Search for the cell housing the specified text and yield its (x, y) center coordinate. 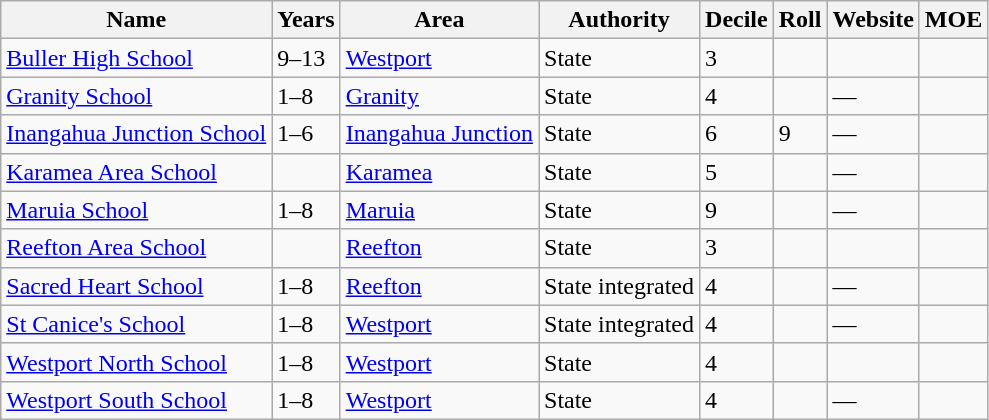
Inangahua Junction School (136, 134)
Westport South School (136, 400)
Maruia (439, 210)
Years (306, 20)
Granity School (136, 96)
1–6 (306, 134)
5 (737, 172)
Name (136, 20)
St Canice's School (136, 324)
9–13 (306, 58)
Karamea Area School (136, 172)
Website (873, 20)
Granity (439, 96)
MOE (953, 20)
Decile (737, 20)
Inangahua Junction (439, 134)
Westport North School (136, 362)
6 (737, 134)
Area (439, 20)
Sacred Heart School (136, 286)
Authority (618, 20)
Karamea (439, 172)
Reefton Area School (136, 248)
Buller High School (136, 58)
Roll (800, 20)
Maruia School (136, 210)
